Output the [X, Y] coordinate of the center of the cell containing the given text.  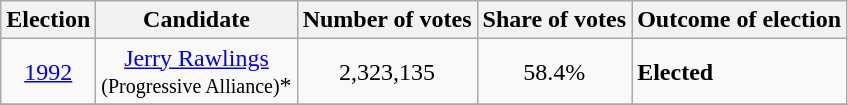
Outcome of election [740, 20]
Candidate [196, 20]
1992 [48, 72]
Share of votes [554, 20]
Number of votes [387, 20]
Jerry Rawlings(Progressive Alliance)* [196, 72]
Elected [740, 72]
Election [48, 20]
58.4% [554, 72]
2,323,135 [387, 72]
